For the text-containing cell, return its midpoint in (x, y) coordinate format. 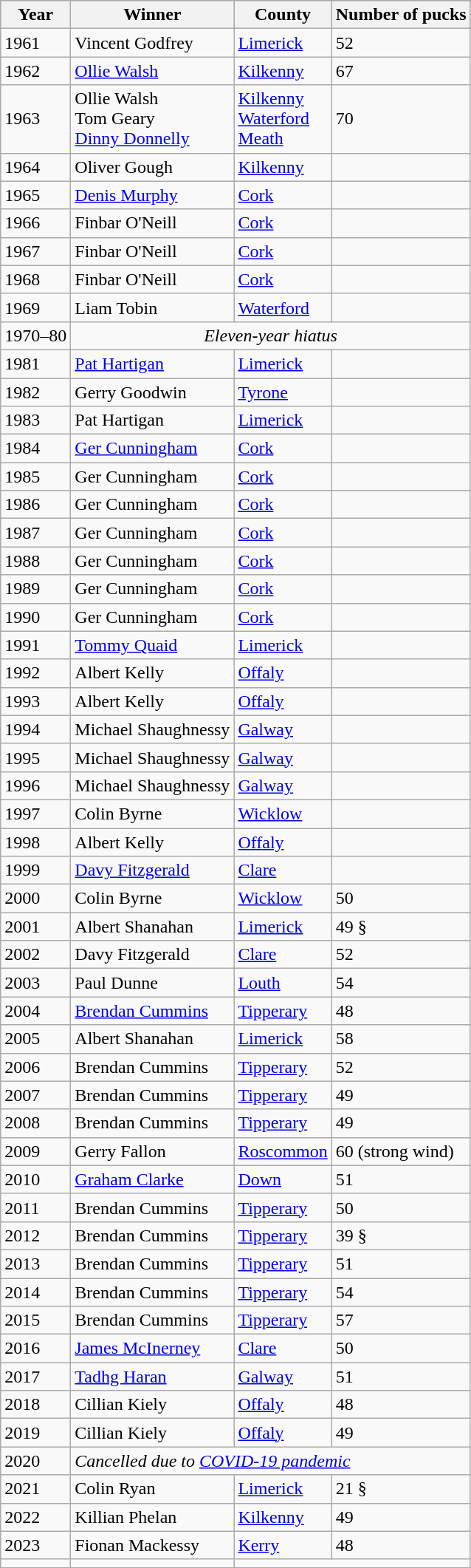
Tommy Quaid (152, 645)
60 (strong wind) (401, 1151)
Denis Murphy (152, 195)
1967 (35, 251)
1993 (35, 701)
Number of pucks (401, 15)
Waterford (283, 307)
1995 (35, 757)
2023 (35, 1545)
1982 (35, 392)
1970–80 (35, 335)
2003 (35, 983)
2013 (35, 1264)
1969 (35, 307)
1998 (35, 842)
Cancelled due to COVID-19 pandemic (270, 1461)
1988 (35, 561)
Gerry Fallon (152, 1151)
Kerry (283, 1545)
58 (401, 1039)
2021 (35, 1489)
2007 (35, 1095)
1997 (35, 814)
Vincent Godfrey (152, 43)
1994 (35, 729)
57 (401, 1320)
County (283, 15)
2019 (35, 1433)
2000 (35, 899)
1986 (35, 505)
2022 (35, 1517)
2015 (35, 1320)
1992 (35, 673)
2016 (35, 1349)
2020 (35, 1461)
2017 (35, 1377)
2018 (35, 1405)
1996 (35, 785)
1961 (35, 43)
1962 (35, 71)
2004 (35, 1011)
2009 (35, 1151)
Graham Clarke (152, 1179)
39 § (401, 1235)
1983 (35, 420)
Ollie WalshTom GearyDinny Donnelly (152, 119)
Gerry Goodwin (152, 392)
2010 (35, 1179)
2006 (35, 1067)
1999 (35, 870)
1966 (35, 223)
Liam Tobin (152, 307)
1991 (35, 645)
Paul Dunne (152, 983)
Tyrone (283, 392)
Fionan Mackessy (152, 1545)
2005 (35, 1039)
1987 (35, 533)
Oliver Gough (152, 167)
49 § (401, 927)
Winner (152, 15)
2001 (35, 927)
Eleven-year hiatus (270, 335)
Down (283, 1179)
KilkennyWaterfordMeath (283, 119)
1990 (35, 617)
Tadhg Haran (152, 1377)
1964 (35, 167)
1965 (35, 195)
2011 (35, 1207)
James McInerney (152, 1349)
2008 (35, 1123)
1985 (35, 477)
1963 (35, 119)
67 (401, 71)
2012 (35, 1235)
1968 (35, 279)
2014 (35, 1292)
Ollie Walsh (152, 71)
2002 (35, 955)
21 § (401, 1489)
Year (35, 15)
1989 (35, 589)
Killian Phelan (152, 1517)
Roscommon (283, 1151)
1981 (35, 364)
1984 (35, 449)
70 (401, 119)
Colin Ryan (152, 1489)
Louth (283, 983)
